For the text-containing cell, return its midpoint in [x, y] coordinate format. 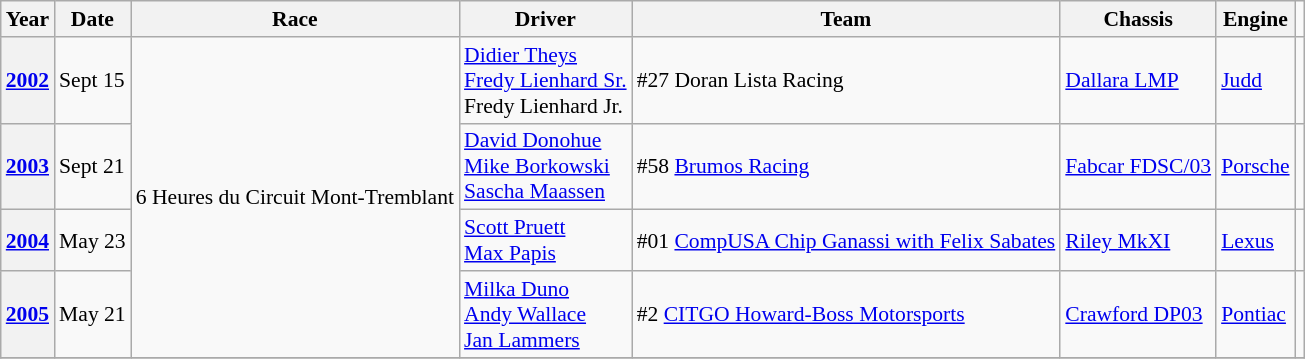
2005 [28, 314]
2003 [28, 166]
Didier Theys Fredy Lienhard Sr. Fredy Lienhard Jr. [546, 80]
Porsche [1255, 166]
Engine [1255, 19]
Scott Pruett Max Papis [546, 240]
May 21 [92, 314]
David Donohue Mike BorkowskiSascha Maassen [546, 166]
Date [92, 19]
Judd [1255, 80]
2004 [28, 240]
2002 [28, 80]
#58 Brumos Racing [846, 166]
Fabcar FDSC/03 [1138, 166]
#27 Doran Lista Racing [846, 80]
May 23 [92, 240]
Pontiac [1255, 314]
Dallara LMP [1138, 80]
Sept 15 [92, 80]
Race [295, 19]
Lexus [1255, 240]
Team [846, 19]
Year [28, 19]
Crawford DP03 [1138, 314]
Milka Duno Andy Wallace Jan Lammers [546, 314]
#01 CompUSA Chip Ganassi with Felix Sabates [846, 240]
Chassis [1138, 19]
Driver [546, 19]
6 Heures du Circuit Mont-Tremblant [295, 198]
#2 CITGO Howard-Boss Motorsports [846, 314]
Sept 21 [92, 166]
Riley MkXI [1138, 240]
